Determine the (X, Y) coordinate at the center of the cell enclosing the given text.  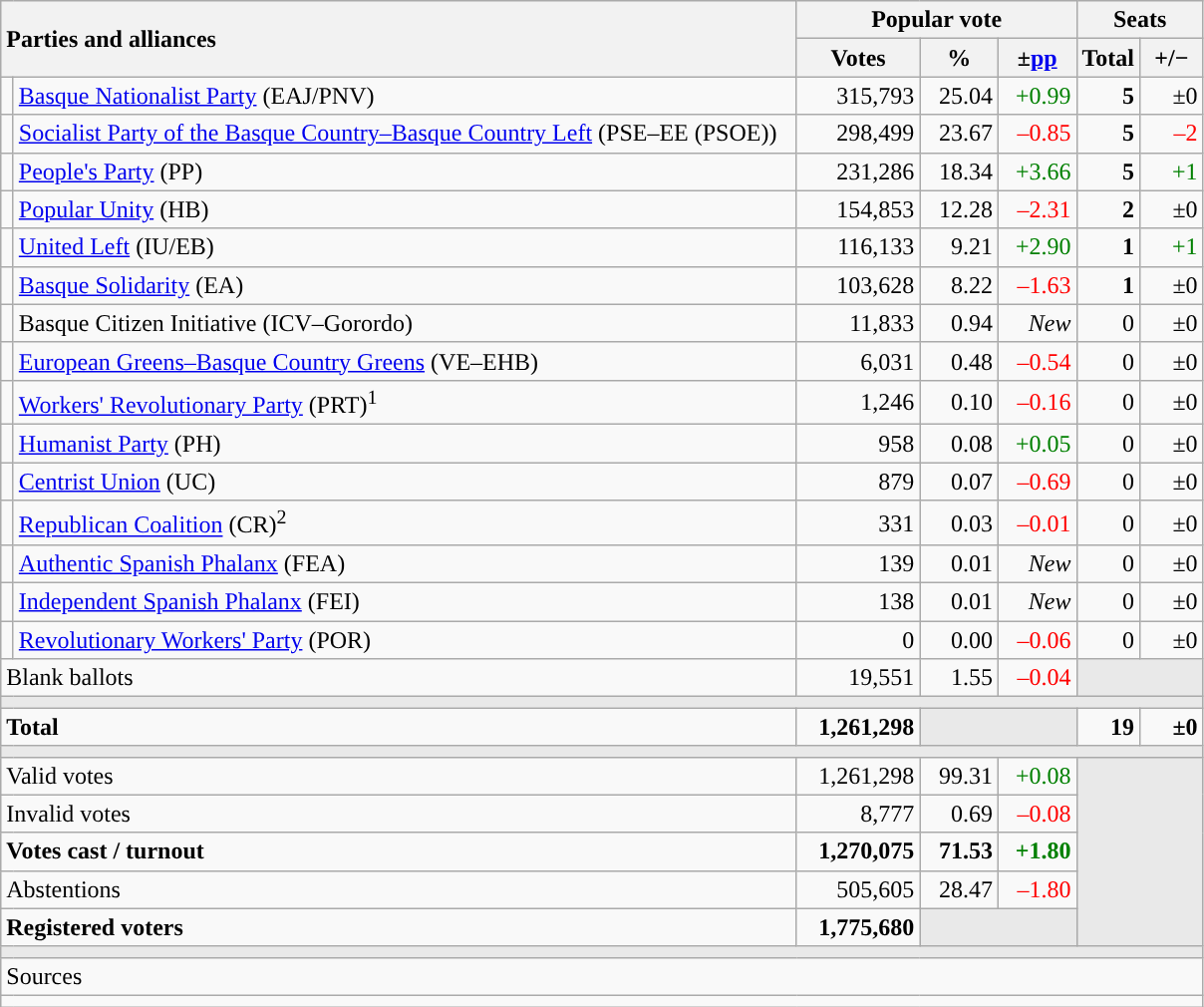
Basque Solidarity (EA) (405, 285)
71.53 (959, 851)
331 (858, 522)
+0.99 (1037, 96)
Seats (1140, 20)
25.04 (959, 96)
0.03 (959, 522)
18.34 (959, 171)
Registered voters (399, 927)
Humanist Party (PH) (405, 444)
Parties and alliances (399, 39)
–0.08 (1037, 814)
958 (858, 444)
–2 (1172, 134)
–1.63 (1037, 285)
0.48 (959, 361)
–0.01 (1037, 522)
Authentic Spanish Phalanx (FEA) (405, 564)
Popular Unity (HB) (405, 209)
6,031 (858, 361)
103,628 (858, 285)
0.08 (959, 444)
298,499 (858, 134)
–2.31 (1037, 209)
Votes cast / turnout (399, 851)
+0.08 (1037, 776)
1,246 (858, 403)
–0.16 (1037, 403)
–0.04 (1037, 678)
Abstentions (399, 889)
0.10 (959, 403)
8,777 (858, 814)
99.31 (959, 776)
19,551 (858, 678)
Workers' Revolutionary Party (PRT)1 (405, 403)
154,853 (858, 209)
–1.80 (1037, 889)
139 (858, 564)
Independent Spanish Phalanx (FEI) (405, 602)
Votes (858, 58)
+3.66 (1037, 171)
United Left (IU/EB) (405, 247)
Centrist Union (UC) (405, 482)
116,133 (858, 247)
+1.80 (1037, 851)
8.22 (959, 285)
315,793 (858, 96)
505,605 (858, 889)
0.00 (959, 640)
–0.69 (1037, 482)
±pp (1037, 58)
0.94 (959, 323)
12.28 (959, 209)
23.67 (959, 134)
9.21 (959, 247)
–0.54 (1037, 361)
–0.06 (1037, 640)
+0.05 (1037, 444)
% (959, 58)
Sources (602, 976)
Basque Nationalist Party (EAJ/PNV) (405, 96)
879 (858, 482)
1,775,680 (858, 927)
People's Party (PP) (405, 171)
0.69 (959, 814)
Invalid votes (399, 814)
19 (1108, 727)
1.55 (959, 678)
Revolutionary Workers' Party (POR) (405, 640)
Popular vote (937, 20)
Valid votes (399, 776)
–0.85 (1037, 134)
European Greens–Basque Country Greens (VE–EHB) (405, 361)
Socialist Party of the Basque Country–Basque Country Left (PSE–EE (PSOE)) (405, 134)
Republican Coalition (CR)2 (405, 522)
1,270,075 (858, 851)
138 (858, 602)
+/− (1172, 58)
28.47 (959, 889)
0.07 (959, 482)
231,286 (858, 171)
2 (1108, 209)
+2.90 (1037, 247)
Basque Citizen Initiative (ICV–Gorordo) (405, 323)
Blank ballots (399, 678)
11,833 (858, 323)
